Return the [x, y] coordinate for the center point of the cell that contains the specified text.  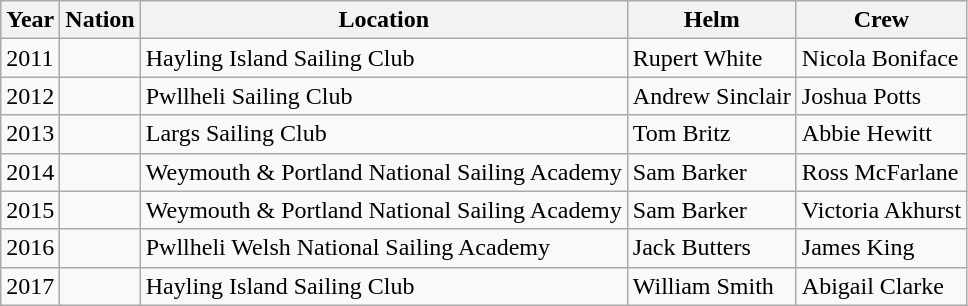
Nation [100, 20]
2014 [30, 172]
2011 [30, 58]
Victoria Akhurst [881, 210]
2017 [30, 286]
Location [384, 20]
Year [30, 20]
Largs Sailing Club [384, 134]
James King [881, 248]
Jack Butters [712, 248]
William Smith [712, 286]
Rupert White [712, 58]
2015 [30, 210]
2016 [30, 248]
Helm [712, 20]
Pwllheli Sailing Club [384, 96]
Tom Britz [712, 134]
2012 [30, 96]
Joshua Potts [881, 96]
Nicola Boniface [881, 58]
Pwllheli Welsh National Sailing Academy [384, 248]
2013 [30, 134]
Abbie Hewitt [881, 134]
Abigail Clarke [881, 286]
Ross McFarlane [881, 172]
Andrew Sinclair [712, 96]
Crew [881, 20]
